Determine the [X, Y] coordinate at the center of the cell enclosing the given text.  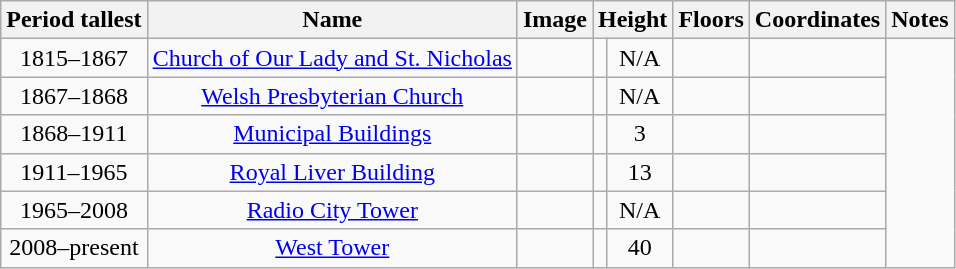
Height [632, 20]
West Tower [332, 248]
1815–1867 [74, 58]
Welsh Presbyterian Church [332, 96]
Royal Liver Building [332, 172]
Municipal Buildings [332, 134]
1868–1911 [74, 134]
1911–1965 [74, 172]
40 [639, 248]
13 [639, 172]
Coordinates [817, 20]
Period tallest [74, 20]
Floors [711, 20]
Radio City Tower [332, 210]
Notes [920, 20]
1965–2008 [74, 210]
Name [332, 20]
Image [554, 20]
1867–1868 [74, 96]
3 [639, 134]
Church of Our Lady and St. Nicholas [332, 58]
2008–present [74, 248]
